Return the [X, Y] coordinate for the center point of the cell that contains the specified text.  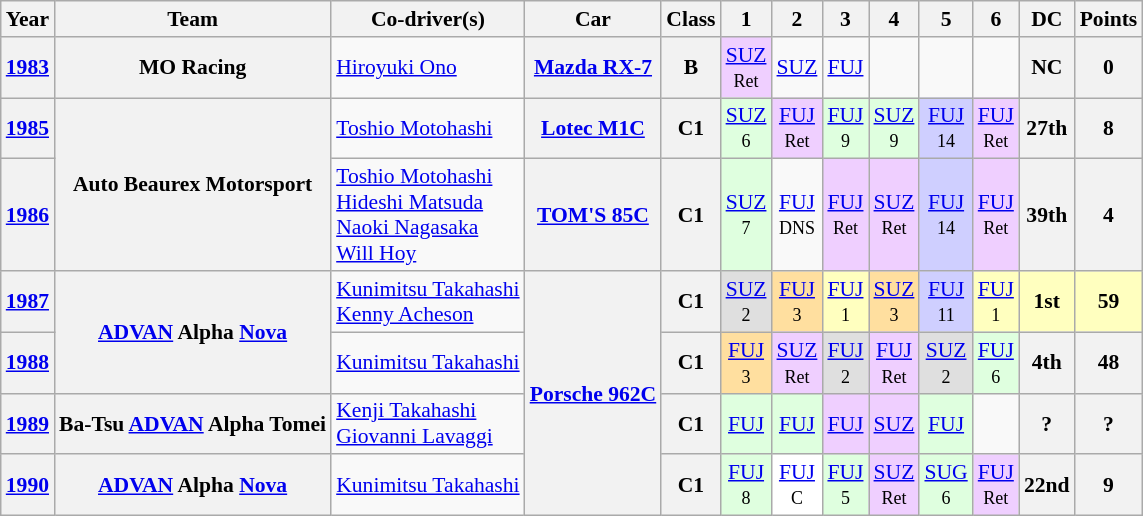
Mazda RX-7 [594, 68]
1st [1047, 302]
TOM'S 85C [594, 215]
Co-driver(s) [428, 19]
FUJC [796, 486]
27th [1047, 128]
Year [28, 19]
1987 [28, 302]
Toshio Motohashi Hideshi Matsuda Naoki Nagasaka Will Hoy [428, 215]
FUJ9 [845, 128]
MO Racing [192, 68]
Hiroyuki Ono [428, 68]
Car [594, 19]
SUZ7 [746, 215]
FUJ11 [946, 302]
SUZ9 [894, 128]
NC [1047, 68]
9 [1109, 486]
3 [845, 19]
SUZ3 [894, 302]
48 [1109, 362]
1983 [28, 68]
1988 [28, 362]
1986 [28, 215]
1985 [28, 128]
Ba-Tsu ADVAN Alpha Tomei [192, 424]
5 [946, 19]
Porsche 962C [594, 393]
39th [1047, 215]
FUJDNS [796, 215]
Team [192, 19]
1990 [28, 486]
59 [1109, 302]
Toshio Motohashi [428, 128]
Class [690, 19]
2 [796, 19]
SUZ6 [746, 128]
8 [1109, 128]
B [690, 68]
1 [746, 19]
4th [1047, 362]
SUG6 [946, 486]
22nd [1047, 486]
6 [996, 19]
DC [1047, 19]
Kunimitsu Takahashi Kenny Acheson [428, 302]
FUJ8 [746, 486]
Kenji Takahashi Giovanni Lavaggi [428, 424]
Points [1109, 19]
FUJ6 [996, 362]
Lotec M1C [594, 128]
1989 [28, 424]
FUJ5 [845, 486]
FUJ2 [845, 362]
Auto Beaurex Motorsport [192, 184]
0 [1109, 68]
